Scan for the cell matching the given text and deliver its (x, y) coordinate at center. 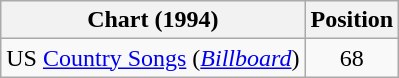
US Country Songs (Billboard) (153, 58)
Position (352, 20)
68 (352, 58)
Chart (1994) (153, 20)
